Scan for the cell matching the given text and deliver its (X, Y) coordinate at center. 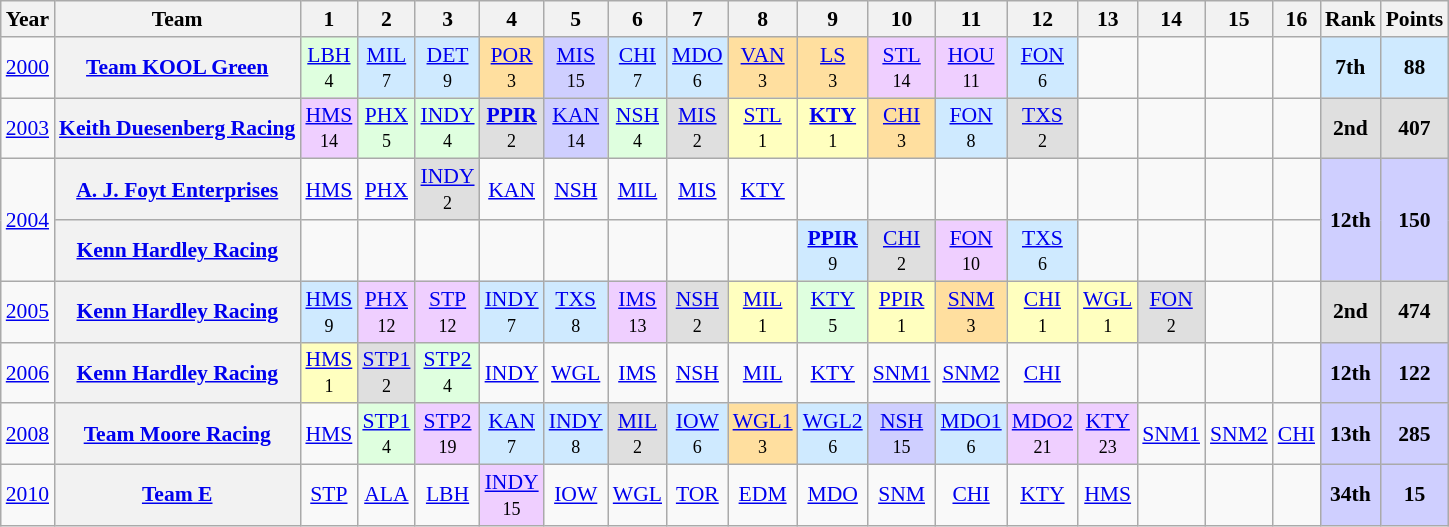
INDY (512, 372)
MIL2 (638, 434)
MIL7 (386, 68)
A. J. Foyt Enterprises (177, 190)
MDO6 (698, 68)
122 (1415, 372)
7 (698, 19)
EDM (763, 496)
WGL1 (1108, 312)
HMS9 (328, 312)
MDO16 (970, 434)
FON2 (1171, 312)
MIS (698, 190)
HOU11 (970, 68)
LS3 (833, 68)
MIS2 (698, 128)
NSH15 (902, 434)
CHI2 (902, 250)
IMS13 (638, 312)
INDY2 (447, 190)
4 (512, 19)
1 (328, 19)
CHI1 (1042, 312)
IOW (576, 496)
407 (1415, 128)
8 (763, 19)
KTY1 (833, 128)
KAN7 (512, 434)
2005 (28, 312)
16 (1296, 19)
10 (902, 19)
Keith Duesenberg Racing (177, 128)
13 (1108, 19)
KAN14 (576, 128)
14 (1171, 19)
SNM3 (970, 312)
9 (833, 19)
Team KOOL Green (177, 68)
Year (28, 19)
150 (1415, 220)
2000 (28, 68)
2008 (28, 434)
MDO (833, 496)
POR3 (512, 68)
NSH4 (638, 128)
STP14 (386, 434)
WGL26 (833, 434)
FON6 (1042, 68)
7th (1350, 68)
MIS15 (576, 68)
PHX5 (386, 128)
2004 (28, 220)
6 (638, 19)
13th (1350, 434)
SNM (902, 496)
PPIR1 (902, 312)
2006 (28, 372)
2003 (28, 128)
IMS (638, 372)
STP (328, 496)
285 (1415, 434)
HMS14 (328, 128)
Team Moore Racing (177, 434)
DET9 (447, 68)
Rank (1350, 19)
MIL1 (763, 312)
INDY4 (447, 128)
34th (1350, 496)
88 (1415, 68)
NSH2 (698, 312)
PPIR2 (512, 128)
Team E (177, 496)
CHI7 (638, 68)
INDY8 (576, 434)
5 (576, 19)
STL1 (763, 128)
2010 (28, 496)
Points (1415, 19)
CHI3 (902, 128)
LBH4 (328, 68)
3 (447, 19)
TXS2 (1042, 128)
KTY23 (1108, 434)
12 (1042, 19)
11 (970, 19)
ALA (386, 496)
INDY15 (512, 496)
PHX (386, 190)
FON8 (970, 128)
TXS6 (1042, 250)
STP24 (447, 372)
KAN (512, 190)
IOW6 (698, 434)
KTY5 (833, 312)
STP219 (447, 434)
WGL13 (763, 434)
VAN3 (763, 68)
FON10 (970, 250)
PHX12 (386, 312)
INDY7 (512, 312)
TXS8 (576, 312)
TOR (698, 496)
PPIR9 (833, 250)
Team (177, 19)
LBH (447, 496)
STL14 (902, 68)
HMS1 (328, 372)
474 (1415, 312)
MDO221 (1042, 434)
2 (386, 19)
